For the text-containing cell, return its midpoint in [X, Y] coordinate format. 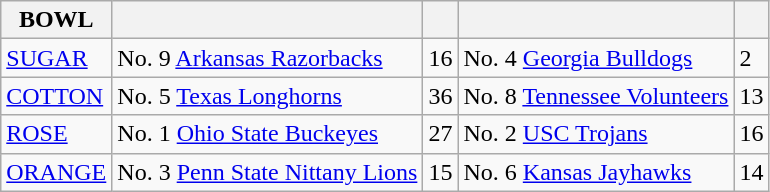
BOWL [56, 20]
2 [752, 58]
No. 1 Ohio State Buckeyes [268, 134]
No. 4 Georgia Bulldogs [596, 58]
No. 8 Tennessee Volunteers [596, 96]
ROSE [56, 134]
ORANGE [56, 172]
No. 2 USC Trojans [596, 134]
13 [752, 96]
No. 3 Penn State Nittany Lions [268, 172]
No. 5 Texas Longhorns [268, 96]
No. 9 Arkansas Razorbacks [268, 58]
SUGAR [56, 58]
14 [752, 172]
COTTON [56, 96]
No. 6 Kansas Jayhawks [596, 172]
15 [440, 172]
36 [440, 96]
27 [440, 134]
